Search for the cell housing the specified text and yield its (X, Y) center coordinate. 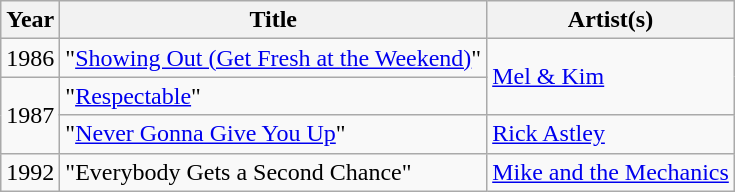
1987 (30, 115)
Title (274, 20)
Mike and the Mechanics (611, 172)
"Respectable" (274, 96)
"Everybody Gets a Second Chance" (274, 172)
Artist(s) (611, 20)
Year (30, 20)
1986 (30, 58)
Mel & Kim (611, 77)
"Never Gonna Give You Up" (274, 134)
Rick Astley (611, 134)
"Showing Out (Get Fresh at the Weekend)" (274, 58)
1992 (30, 172)
